Locate the cell with the specified text and output its [x, y] center coordinate. 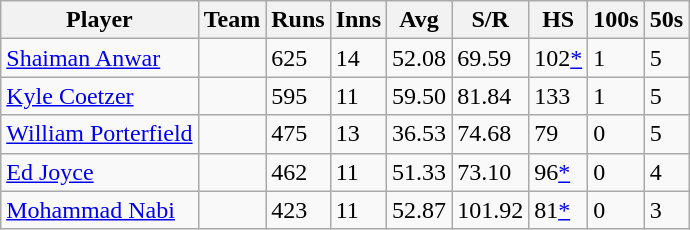
Shaiman Anwar [100, 58]
59.50 [420, 96]
73.10 [490, 172]
Inns [358, 20]
14 [358, 58]
102* [558, 58]
50s [666, 20]
S/R [490, 20]
101.92 [490, 210]
3 [666, 210]
HS [558, 20]
595 [298, 96]
462 [298, 172]
Team [232, 20]
100s [616, 20]
79 [558, 134]
Player [100, 20]
81* [558, 210]
4 [666, 172]
475 [298, 134]
Ed Joyce [100, 172]
52.87 [420, 210]
69.59 [490, 58]
52.08 [420, 58]
423 [298, 210]
Mohammad Nabi [100, 210]
96* [558, 172]
13 [358, 134]
36.53 [420, 134]
625 [298, 58]
133 [558, 96]
81.84 [490, 96]
51.33 [420, 172]
Runs [298, 20]
Kyle Coetzer [100, 96]
William Porterfield [100, 134]
74.68 [490, 134]
Avg [420, 20]
